Determine the (x, y) coordinate at the center of the cell enclosing the given text.  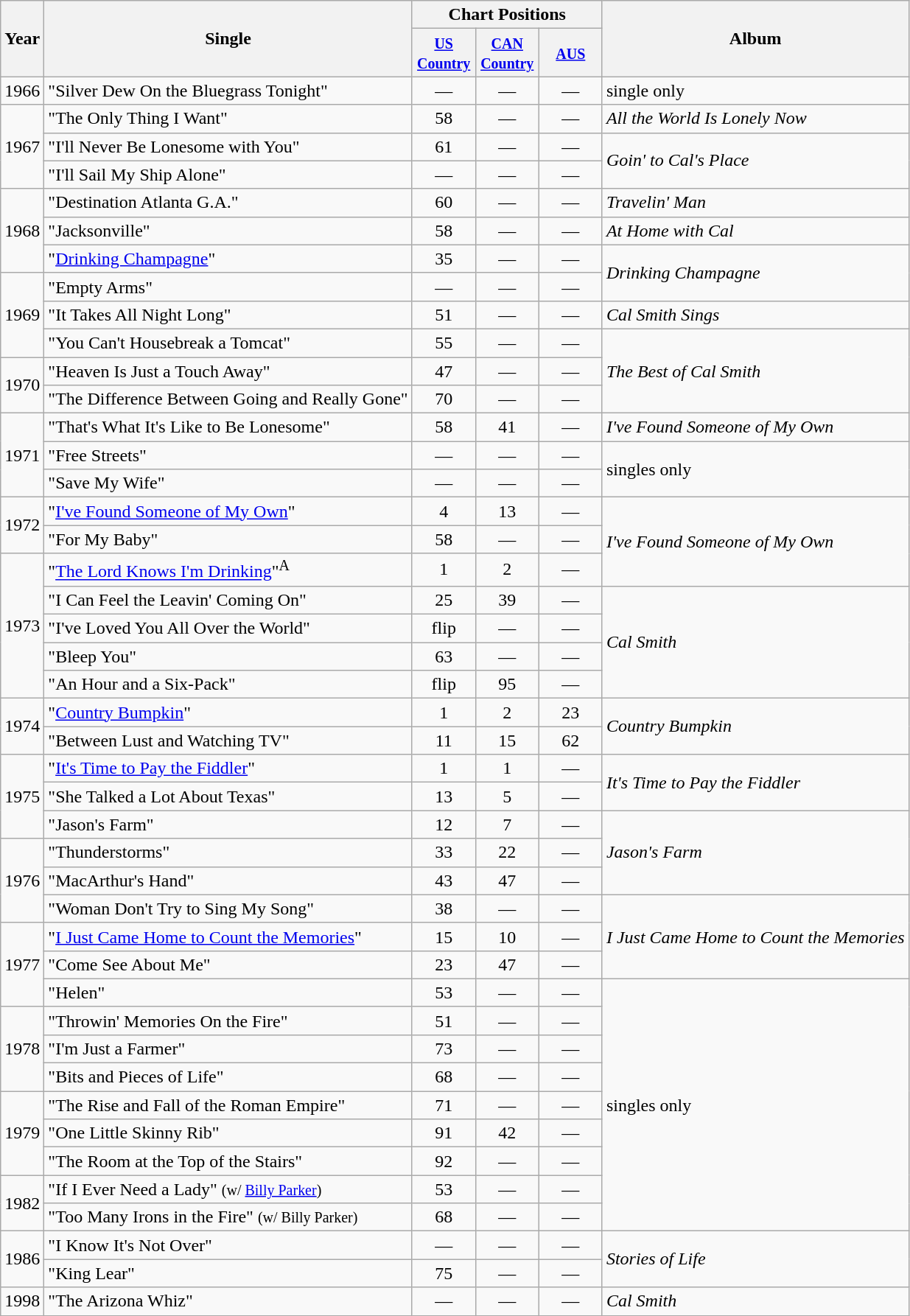
"I Know It's Not Over" (228, 1245)
Jason's Farm (755, 853)
"Bits and Pieces of Life" (228, 1077)
"For My Baby" (228, 539)
1977 (22, 965)
"You Can't Housebreak a Tomcat" (228, 343)
1969 (22, 315)
"The Room at the Top of the Stairs" (228, 1161)
"I'll Never Be Lonesome with You" (228, 147)
63 (444, 657)
"MacArthur's Hand" (228, 881)
"The Difference Between Going and Really Gone" (228, 399)
42 (507, 1133)
Country Bumpkin (755, 727)
43 (444, 881)
25 (444, 600)
"She Talked a Lot About Texas" (228, 797)
"If I Ever Need a Lady" (w/ Billy Parker) (228, 1189)
Chart Positions (507, 15)
All the World Is Lonely Now (755, 119)
"The Lord Knows I'm Drinking"A (228, 570)
33 (444, 853)
95 (507, 685)
1972 (22, 525)
91 (444, 1133)
1971 (22, 455)
38 (444, 909)
Cal Smith Sings (755, 315)
"That's What It's Like to Be Lonesome" (228, 427)
single only (755, 91)
"It Takes All Night Long" (228, 315)
"I've Loved You All Over the World" (228, 629)
"Drinking Champagne" (228, 259)
1979 (22, 1133)
"Empty Arms" (228, 287)
The Best of Cal Smith (755, 371)
"I Just Came Home to Count the Memories" (228, 937)
"Come See About Me" (228, 965)
Single (228, 38)
"Jacksonville" (228, 231)
"Jason's Farm" (228, 825)
22 (507, 853)
75 (444, 1273)
12 (444, 825)
1970 (22, 385)
Album (755, 38)
"The Arizona Whiz" (228, 1301)
"Helen" (228, 993)
Drinking Champagne (755, 273)
1973 (22, 626)
"It's Time to Pay the Fiddler" (228, 769)
"Throwin' Memories On the Fire" (228, 1021)
At Home with Cal (755, 231)
1967 (22, 147)
"Save My Wife" (228, 483)
"Silver Dew On the Bluegrass Tonight" (228, 91)
92 (444, 1161)
1998 (22, 1301)
"I'll Sail My Ship Alone" (228, 175)
"Free Streets" (228, 455)
10 (507, 937)
Goin' to Cal's Place (755, 161)
1968 (22, 231)
"Bleep You" (228, 657)
US Country (444, 53)
4 (444, 511)
"Destination Atlanta G.A." (228, 203)
62 (570, 741)
1982 (22, 1203)
"The Rise and Fall of the Roman Empire" (228, 1105)
7 (507, 825)
1974 (22, 727)
73 (444, 1049)
"I Can Feel the Leavin' Coming On" (228, 600)
CAN Country (507, 53)
"King Lear" (228, 1273)
5 (507, 797)
"Country Bumpkin" (228, 713)
"The Only Thing I Want" (228, 119)
Travelin' Man (755, 203)
AUS (570, 53)
41 (507, 427)
It's Time to Pay the Fiddler (755, 783)
71 (444, 1105)
35 (444, 259)
Year (22, 38)
1978 (22, 1049)
70 (444, 399)
55 (444, 343)
11 (444, 741)
"Between Lust and Watching TV" (228, 741)
1976 (22, 881)
1975 (22, 797)
60 (444, 203)
61 (444, 147)
"An Hour and a Six-Pack" (228, 685)
I Just Came Home to Count the Memories (755, 937)
"I'm Just a Farmer" (228, 1049)
"Heaven Is Just a Touch Away" (228, 371)
"One Little Skinny Rib" (228, 1133)
1986 (22, 1259)
1966 (22, 91)
"Thunderstorms" (228, 853)
39 (507, 600)
Stories of Life (755, 1259)
"Woman Don't Try to Sing My Song" (228, 909)
"I've Found Someone of My Own" (228, 511)
"Too Many Irons in the Fire" (w/ Billy Parker) (228, 1217)
